Capture the cell that displays the provided text and extract its (x, y) central coordinate. 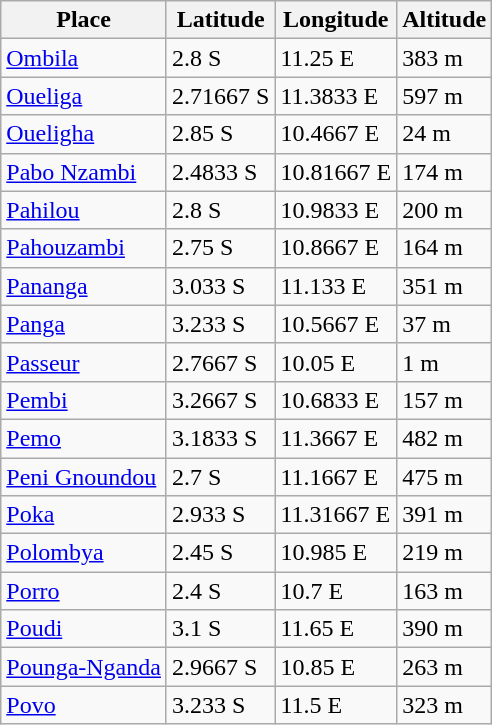
263 m (444, 667)
Pabo Nzambi (84, 172)
Pemo (84, 438)
Place (84, 20)
174 m (444, 172)
164 m (444, 248)
1 m (444, 362)
Altitude (444, 20)
Peni Gnoundou (84, 477)
Poudi (84, 629)
10.7 E (336, 591)
2.71667 S (220, 96)
2.4 S (220, 591)
3.1 S (220, 629)
2.85 S (220, 134)
200 m (444, 210)
Latitude (220, 20)
10.6833 E (336, 400)
11.31667 E (336, 515)
2.75 S (220, 248)
10.985 E (336, 553)
323 m (444, 705)
37 m (444, 324)
383 m (444, 58)
391 m (444, 515)
Pembi (84, 400)
10.8667 E (336, 248)
3.033 S (220, 286)
Oueliga (84, 96)
11.1667 E (336, 477)
10.05 E (336, 362)
Oueligha (84, 134)
11.3833 E (336, 96)
2.4833 S (220, 172)
3.1833 S (220, 438)
10.85 E (336, 667)
475 m (444, 477)
Panga (84, 324)
11.65 E (336, 629)
Poka (84, 515)
2.45 S (220, 553)
Porro (84, 591)
2.7667 S (220, 362)
10.4667 E (336, 134)
2.933 S (220, 515)
10.9833 E (336, 210)
11.5 E (336, 705)
2.7 S (220, 477)
10.5667 E (336, 324)
157 m (444, 400)
2.9667 S (220, 667)
Longitude (336, 20)
163 m (444, 591)
11.25 E (336, 58)
Pananga (84, 286)
Povo (84, 705)
482 m (444, 438)
Polombya (84, 553)
11.3667 E (336, 438)
11.133 E (336, 286)
Ombila (84, 58)
219 m (444, 553)
24 m (444, 134)
351 m (444, 286)
Passeur (84, 362)
Pounga-Nganda (84, 667)
Pahouzambi (84, 248)
390 m (444, 629)
597 m (444, 96)
3.2667 S (220, 400)
Pahilou (84, 210)
10.81667 E (336, 172)
